For the text-containing cell, return its midpoint in (X, Y) coordinate format. 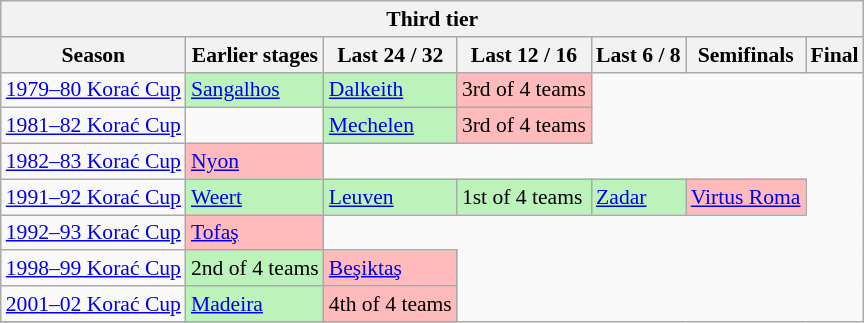
Semifinals (746, 55)
Tofaş (255, 233)
1998–99 Korać Cup (94, 269)
Earlier stages (255, 55)
1981–82 Korać Cup (94, 126)
Virtus Roma (746, 197)
Madeira (255, 304)
Last 12 / 16 (524, 55)
2001–02 Korać Cup (94, 304)
Beşiktaş (390, 269)
1st of 4 teams (524, 197)
Zadar (638, 197)
Weert (255, 197)
Leuven (390, 197)
Third tier (432, 19)
1992–93 Korać Cup (94, 233)
Mechelen (390, 126)
2nd of 4 teams (255, 269)
Dalkeith (390, 90)
Sangalhos (255, 90)
Final (835, 55)
Season (94, 55)
4th of 4 teams (390, 304)
1979–80 Korać Cup (94, 90)
Last 6 / 8 (638, 55)
Last 24 / 32 (390, 55)
1982–83 Korać Cup (94, 162)
Nyon (255, 162)
1991–92 Korać Cup (94, 197)
